For the text-containing cell, return its midpoint in (x, y) coordinate format. 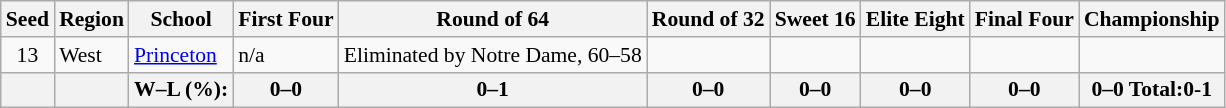
13 (28, 55)
Round of 32 (708, 19)
Seed (28, 19)
W–L (%): (181, 90)
Princeton (181, 55)
West (92, 55)
First Four (286, 19)
Region (92, 19)
0–0 Total:0-1 (1152, 90)
Elite Eight (916, 19)
Sweet 16 (816, 19)
0–1 (493, 90)
Eliminated by Notre Dame, 60–58 (493, 55)
School (181, 19)
Round of 64 (493, 19)
Championship (1152, 19)
Final Four (1024, 19)
n/a (286, 55)
